Detect which cell encompasses the target text, then output its [X, Y] center coordinate. 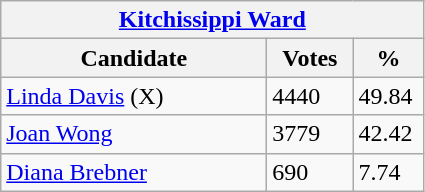
3779 [310, 134]
Linda Davis (X) [134, 96]
Candidate [134, 58]
Votes [310, 58]
7.74 [388, 172]
49.84 [388, 96]
Kitchissippi Ward [212, 20]
% [388, 58]
Joan Wong [134, 134]
42.42 [388, 134]
Diana Brebner [134, 172]
4440 [310, 96]
690 [310, 172]
